Return [X, Y] of the center of cell containing provided text 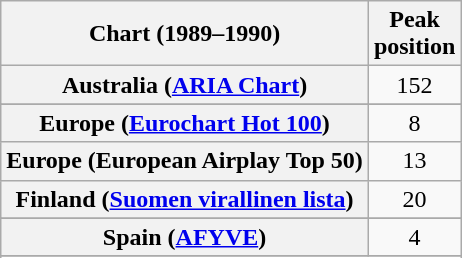
Australia (ARIA Chart) [185, 85]
Spain (AFYVE) [185, 237]
Chart (1989–1990) [185, 34]
8 [414, 123]
152 [414, 85]
Europe (Eurochart Hot 100) [185, 123]
Peakposition [414, 34]
20 [414, 199]
4 [414, 237]
13 [414, 161]
Europe (European Airplay Top 50) [185, 161]
Finland (Suomen virallinen lista) [185, 199]
